Determine the [x, y] coordinate at the center of the cell enclosing the given text.  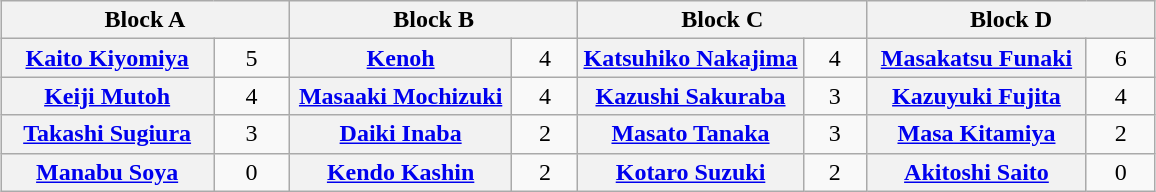
Keiji Mutoh [108, 96]
Masakatsu Funaki [977, 58]
Manabu Soya [108, 172]
Kotaro Suzuki [690, 172]
Katsuhiko Nakajima [690, 58]
Block B [434, 20]
Takashi Sugiura [108, 134]
Block A [146, 20]
Block C [722, 20]
Daiki Inaba [400, 134]
Masaaki Mochizuki [400, 96]
Kaito Kiyomiya [108, 58]
Akitoshi Saito [977, 172]
Kazushi Sakuraba [690, 96]
5 [252, 58]
Kazuyuki Fujita [977, 96]
6 [1120, 58]
Masa Kitamiya [977, 134]
Kenoh [400, 58]
Block D [1012, 20]
Kendo Kashin [400, 172]
Masato Tanaka [690, 134]
